Identify which cell holds the provided text, then report its [x, y] central coordinate. 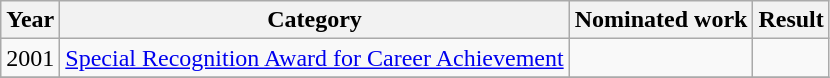
Nominated work [661, 20]
Result [791, 20]
Year [30, 20]
Special Recognition Award for Career Achievement [314, 58]
Category [314, 20]
2001 [30, 58]
